Capture the cell that displays the provided text and extract its (x, y) central coordinate. 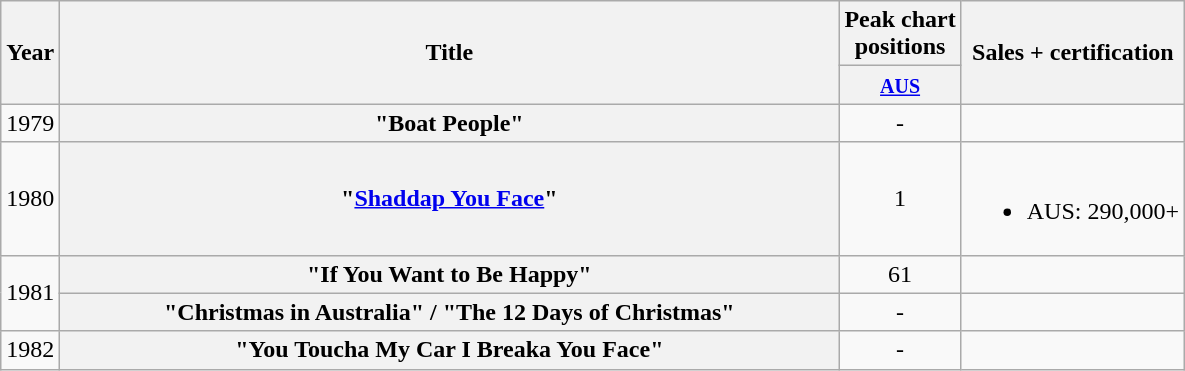
1 (900, 198)
Sales + certification (1072, 52)
"Boat People" (450, 123)
"Christmas in Australia" / "The 12 Days of Christmas" (450, 312)
61 (900, 274)
Peak chartpositions (900, 34)
1980 (30, 198)
AUS: 290,000+ (1072, 198)
AUS (900, 85)
1979 (30, 123)
"If You Want to Be Happy" (450, 274)
1981 (30, 293)
"You Toucha My Car I Breaka You Face" (450, 350)
"Shaddap You Face" (450, 198)
Title (450, 52)
Year (30, 52)
1982 (30, 350)
